For the text-containing cell, return its midpoint in (X, Y) coordinate format. 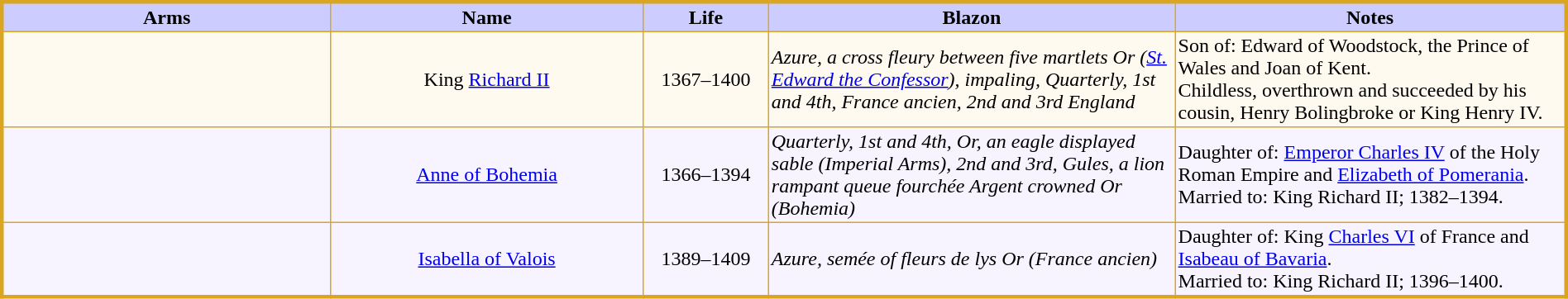
Azure, semée of fleurs de lys Or (France ancien) (972, 259)
Quarterly, 1st and 4th, Or, an eagle displayed sable (Imperial Arms), 2nd and 3rd, Gules, a lion rampant queue fourchée Argent crowned Or (Bohemia) (972, 175)
1366–1394 (706, 175)
1389–1409 (706, 259)
Notes (1371, 17)
1367–1400 (706, 79)
King Richard II (486, 79)
Name (486, 17)
Arms (165, 17)
Azure, a cross fleury between five martlets Or (St. Edward the Confessor), impaling, Quarterly, 1st and 4th, France ancien, 2nd and 3rd England (972, 79)
Anne of Bohemia (486, 175)
Blazon (972, 17)
Isabella of Valois (486, 259)
Daughter of: Emperor Charles IV of the Holy Roman Empire and Elizabeth of Pomerania.Married to: King Richard II; 1382–1394. (1371, 175)
Life (706, 17)
Daughter of: King Charles VI of France and Isabeau of Bavaria.Married to: King Richard II; 1396–1400. (1371, 259)
